Return (x, y) of the center of cell containing provided text 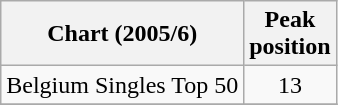
Belgium Singles Top 50 (122, 85)
Peakposition (290, 34)
13 (290, 85)
Chart (2005/6) (122, 34)
